Locate the cell with the specified text and output its (X, Y) center coordinate. 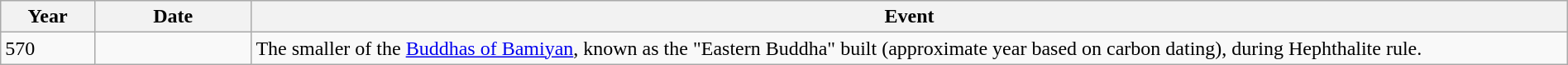
Date (172, 17)
Year (48, 17)
Event (910, 17)
570 (48, 48)
The smaller of the Buddhas of Bamiyan, known as the "Eastern Buddha" built (approximate year based on carbon dating), during Hephthalite rule. (910, 48)
